Scan for the cell matching the given text and deliver its [x, y] coordinate at center. 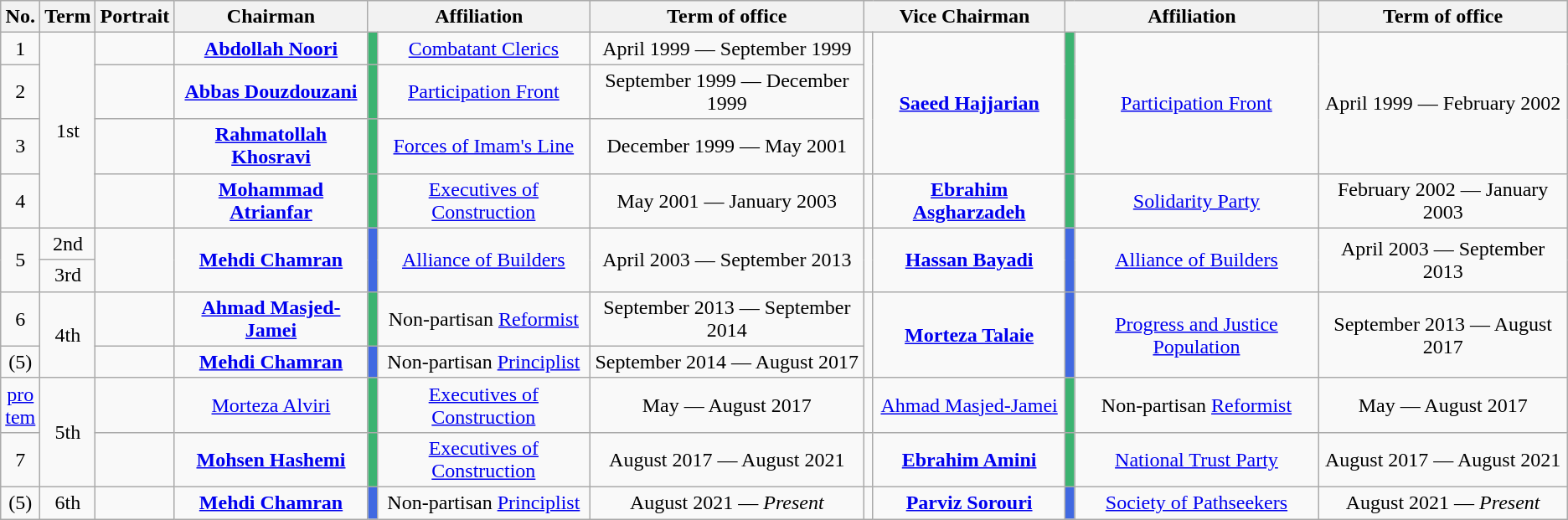
Vice Chairman [964, 17]
Parviz Sorouri [968, 502]
5th [68, 432]
Solidarity Party [1196, 201]
Ebrahim Amini [968, 459]
April 1999 — September 1999 [727, 49]
7 [20, 459]
Morteza Alviri [271, 405]
Saeed Hajjarian [968, 103]
Hassan Bayadi [968, 260]
September 2013 — September 2014 [727, 318]
National Trust Party [1196, 459]
3 [20, 146]
2nd [68, 244]
1 [20, 49]
Abbas Douzdouzani [271, 92]
6th [68, 502]
September 1999 — December 1999 [727, 92]
Rahmatollah Khosravi [271, 146]
Morteza Talaie [968, 335]
Mohsen Hashemi [271, 459]
Progress and Justice Population [1196, 335]
3rd [68, 275]
April 1999 — February 2002 [1442, 103]
Mohammad Atrianfar [271, 201]
Forces of Imam's Line [483, 146]
Ebrahim Asgharzadeh [968, 201]
Combatant Clerics [483, 49]
Term [68, 17]
December 1999 — May 2001 [727, 146]
February 2002 — January 2003 [1442, 201]
Portrait [135, 17]
2 [20, 92]
1st [68, 131]
5 [20, 260]
September 2014 — August 2017 [727, 362]
September 2013 — August 2017 [1442, 335]
protem [20, 405]
4 [20, 201]
May 2001 — January 2003 [727, 201]
Chairman [271, 17]
Abdollah Noori [271, 49]
6 [20, 318]
4th [68, 335]
No. [20, 17]
Society of Pathseekers [1196, 502]
